For the text-containing cell, return its midpoint in (X, Y) coordinate format. 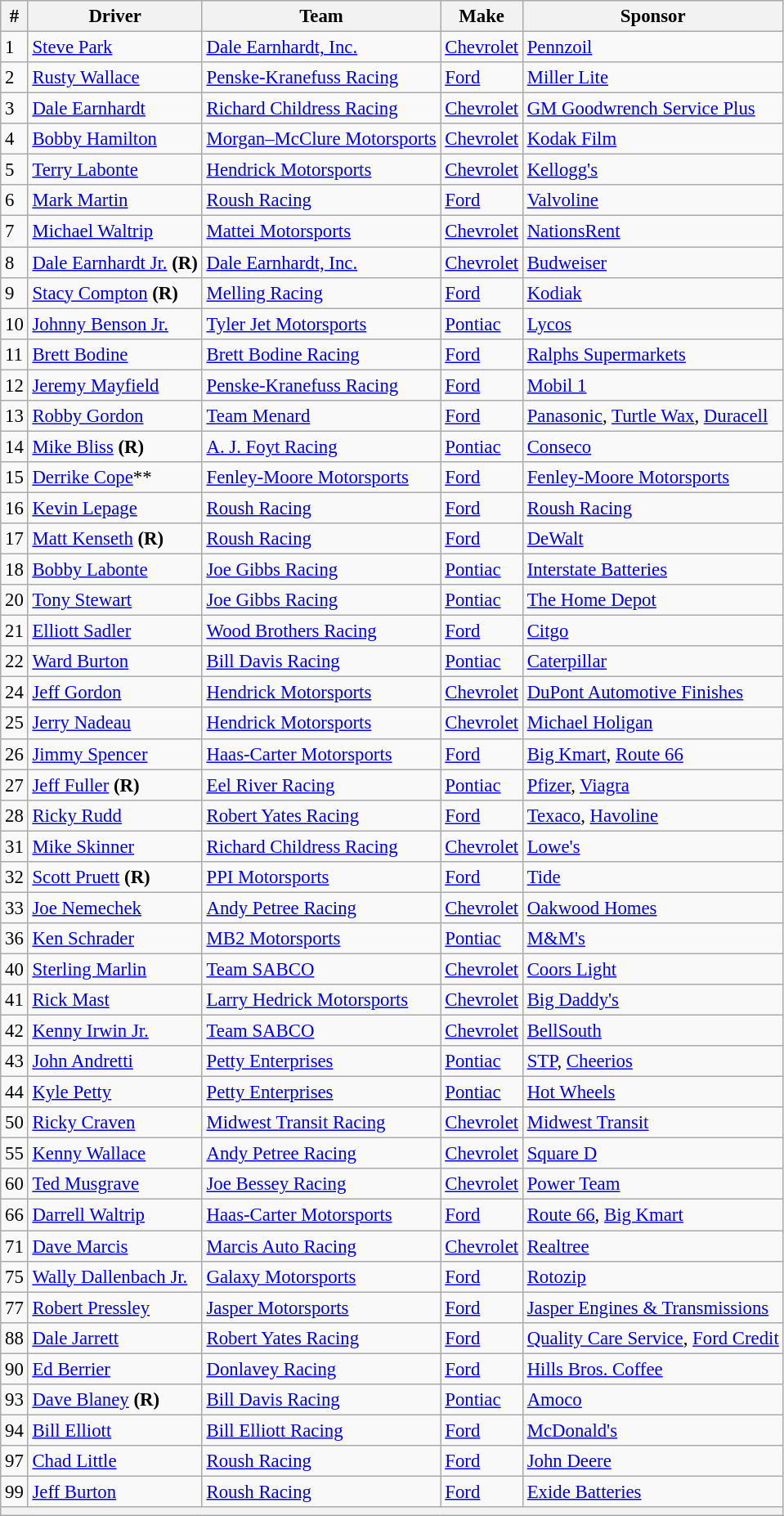
Realtree (652, 1246)
Galaxy Motorsports (321, 1276)
Joe Bessey Racing (321, 1185)
55 (15, 1154)
Ted Musgrave (114, 1185)
Robert Pressley (114, 1307)
# (15, 16)
60 (15, 1185)
Mike Bliss (R) (114, 446)
Big Kmart, Route 66 (652, 754)
28 (15, 815)
Mark Martin (114, 200)
21 (15, 631)
20 (15, 600)
M&M's (652, 939)
Team Menard (321, 416)
90 (15, 1369)
Midwest Transit (652, 1123)
Ricky Craven (114, 1123)
DeWalt (652, 539)
Team (321, 16)
43 (15, 1061)
Kevin Lepage (114, 508)
Kyle Petty (114, 1092)
Derrike Cope** (114, 478)
Scott Pruett (R) (114, 877)
MB2 Motorsports (321, 939)
Marcis Auto Racing (321, 1246)
Driver (114, 16)
Texaco, Havoline (652, 815)
Dave Blaney (R) (114, 1400)
DuPont Automotive Finishes (652, 693)
Panasonic, Turtle Wax, Duracell (652, 416)
10 (15, 324)
Ricky Rudd (114, 815)
Rotozip (652, 1276)
Kenny Wallace (114, 1154)
Morgan–McClure Motorsports (321, 139)
75 (15, 1276)
97 (15, 1461)
Jeff Gordon (114, 693)
Jasper Engines & Transmissions (652, 1307)
Sponsor (652, 16)
Power Team (652, 1185)
Wally Dallenbach Jr. (114, 1276)
Steve Park (114, 47)
6 (15, 200)
Dale Jarrett (114, 1338)
Interstate Batteries (652, 570)
Wood Brothers Racing (321, 631)
93 (15, 1400)
94 (15, 1430)
3 (15, 109)
Lycos (652, 324)
4 (15, 139)
8 (15, 262)
Bobby Labonte (114, 570)
Mobil 1 (652, 385)
Square D (652, 1154)
Route 66, Big Kmart (652, 1215)
A. J. Foyt Racing (321, 446)
STP, Cheerios (652, 1061)
GM Goodwrench Service Plus (652, 109)
Miller Lite (652, 78)
27 (15, 785)
Dale Earnhardt (114, 109)
42 (15, 1031)
Robby Gordon (114, 416)
Rusty Wallace (114, 78)
Mike Skinner (114, 846)
40 (15, 969)
9 (15, 293)
Ward Burton (114, 662)
Kodak Film (652, 139)
12 (15, 385)
11 (15, 354)
Tony Stewart (114, 600)
The Home Depot (652, 600)
Matt Kenseth (R) (114, 539)
41 (15, 1000)
24 (15, 693)
Pfizer, Viagra (652, 785)
Brett Bodine Racing (321, 354)
Jerry Nadeau (114, 724)
Jeremy Mayfield (114, 385)
John Andretti (114, 1061)
14 (15, 446)
Midwest Transit Racing (321, 1123)
Bobby Hamilton (114, 139)
Stacy Compton (R) (114, 293)
15 (15, 478)
Conseco (652, 446)
18 (15, 570)
Ed Berrier (114, 1369)
25 (15, 724)
McDonald's (652, 1430)
Oakwood Homes (652, 908)
John Deere (652, 1461)
Budweiser (652, 262)
1 (15, 47)
Ralphs Supermarkets (652, 354)
17 (15, 539)
50 (15, 1123)
Coors Light (652, 969)
Sterling Marlin (114, 969)
Melling Racing (321, 293)
Joe Nemechek (114, 908)
32 (15, 877)
Dave Marcis (114, 1246)
Tide (652, 877)
71 (15, 1246)
Kellogg's (652, 170)
Quality Care Service, Ford Credit (652, 1338)
Citgo (652, 631)
Chad Little (114, 1461)
26 (15, 754)
16 (15, 508)
Larry Hedrick Motorsports (321, 1000)
Valvoline (652, 200)
44 (15, 1092)
77 (15, 1307)
Pennzoil (652, 47)
Darrell Waltrip (114, 1215)
Hills Bros. Coffee (652, 1369)
NationsRent (652, 231)
Jimmy Spencer (114, 754)
Dale Earnhardt Jr. (R) (114, 262)
Tyler Jet Motorsports (321, 324)
Hot Wheels (652, 1092)
66 (15, 1215)
Brett Bodine (114, 354)
2 (15, 78)
Jeff Fuller (R) (114, 785)
Jeff Burton (114, 1491)
Elliott Sadler (114, 631)
Big Daddy's (652, 1000)
88 (15, 1338)
Eel River Racing (321, 785)
Caterpillar (652, 662)
Michael Waltrip (114, 231)
Terry Labonte (114, 170)
99 (15, 1491)
Jasper Motorsports (321, 1307)
36 (15, 939)
Kodiak (652, 293)
Donlavey Racing (321, 1369)
Rick Mast (114, 1000)
Johnny Benson Jr. (114, 324)
7 (15, 231)
Mattei Motorsports (321, 231)
Kenny Irwin Jr. (114, 1031)
Amoco (652, 1400)
22 (15, 662)
33 (15, 908)
Bill Elliott (114, 1430)
5 (15, 170)
Ken Schrader (114, 939)
Exide Batteries (652, 1491)
Michael Holigan (652, 724)
31 (15, 846)
Bill Elliott Racing (321, 1430)
BellSouth (652, 1031)
Make (482, 16)
13 (15, 416)
PPI Motorsports (321, 877)
Lowe's (652, 846)
